Return (x, y) of the center of cell containing provided text 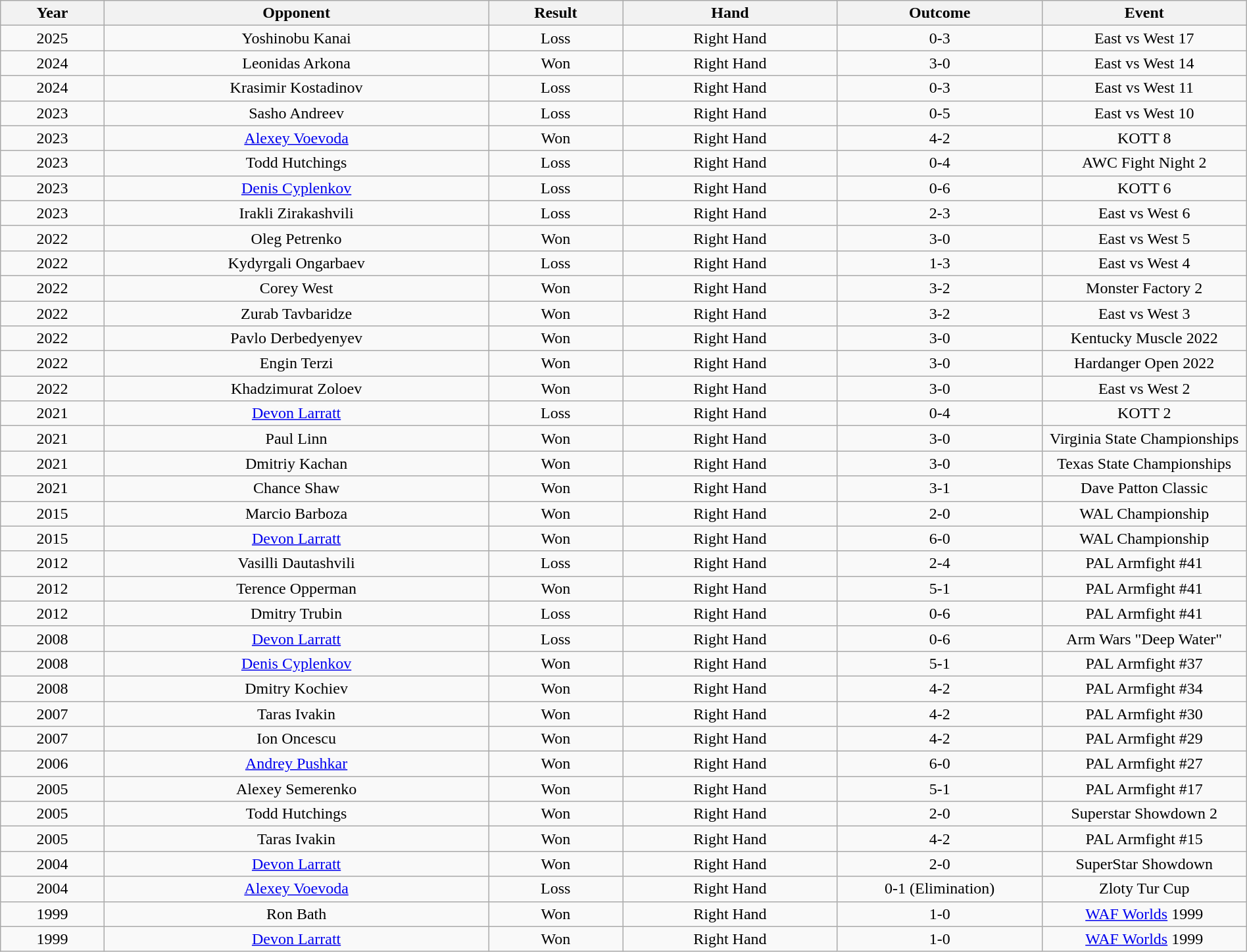
Terence Opperman (296, 588)
East vs West 3 (1144, 314)
Texas State Championships (1144, 464)
Dmitry Trubin (296, 613)
Result (556, 13)
KOTT 2 (1144, 414)
PAL Armfight #17 (1144, 789)
Zurab Tavbaridze (296, 314)
Irakli Zirakashvili (296, 213)
KOTT 8 (1144, 138)
Pavlo Derbedyenyev (296, 339)
Ion Oncescu (296, 739)
0-1 (Elimination) (939, 889)
PAL Armfight #29 (1144, 739)
Opponent (296, 13)
2006 (53, 764)
Virginia State Championships (1144, 439)
Hand (730, 13)
Dmitry Kochiev (296, 688)
Paul Linn (296, 439)
East vs West 17 (1144, 38)
East vs West 10 (1144, 113)
SuperStar Showdown (1144, 864)
East vs West 4 (1144, 263)
East vs West 6 (1144, 213)
Ron Bath (296, 914)
Andrey Pushkar (296, 764)
Chance Shaw (296, 488)
Khadzimurat Zoloev (296, 389)
Outcome (939, 13)
Year (53, 13)
PAL Armfight #27 (1144, 764)
1-3 (939, 263)
Hardanger Open 2022 (1144, 364)
KOTT 6 (1144, 188)
Kentucky Muscle 2022 (1144, 339)
Sasho Andreev (296, 113)
Corey West (296, 288)
2-4 (939, 563)
Yoshinobu Kanai (296, 38)
Monster Factory 2 (1144, 288)
Dave Patton Classic (1144, 488)
2025 (53, 38)
Krasimir Kostadinov (296, 88)
Arm Wars "Deep Water" (1144, 638)
PAL Armfight #37 (1144, 663)
East vs West 2 (1144, 389)
AWC Fight Night 2 (1144, 163)
Engin Terzi (296, 364)
Leonidas Arkona (296, 63)
Oleg Petrenko (296, 238)
3-1 (939, 488)
Dmitriy Kachan (296, 464)
East vs West 11 (1144, 88)
East vs West 5 (1144, 238)
Zloty Tur Cup (1144, 889)
Kydyrgali Ongarbaev (296, 263)
Marcio Barboza (296, 513)
PAL Armfight #30 (1144, 713)
2-3 (939, 213)
0-5 (939, 113)
Vasilli Dautashvili (296, 563)
PAL Armfight #15 (1144, 839)
PAL Armfight #34 (1144, 688)
Event (1144, 13)
Alexey Semerenko (296, 789)
East vs West 14 (1144, 63)
Superstar Showdown 2 (1144, 814)
